Return (X, Y) of the center of cell containing provided text 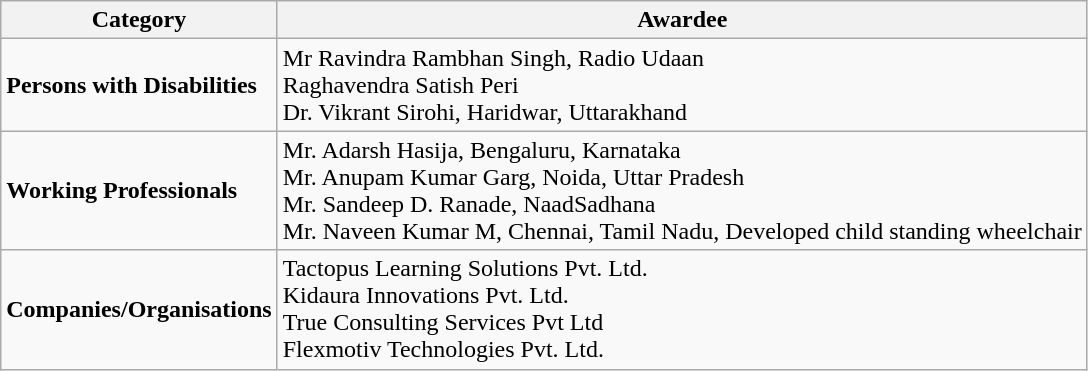
Companies/Organisations (139, 310)
Category (139, 20)
Tactopus Learning Solutions Pvt. Ltd.Kidaura Innovations Pvt. Ltd.True Consulting Services Pvt LtdFlexmotiv Technologies Pvt. Ltd. (682, 310)
Working Professionals (139, 190)
Awardee (682, 20)
Persons with Disabilities (139, 85)
Mr Ravindra Rambhan Singh, Radio UdaanRaghavendra Satish PeriDr. Vikrant Sirohi, Haridwar, Uttarakhand (682, 85)
